Search for the cell housing the specified text and yield its (X, Y) center coordinate. 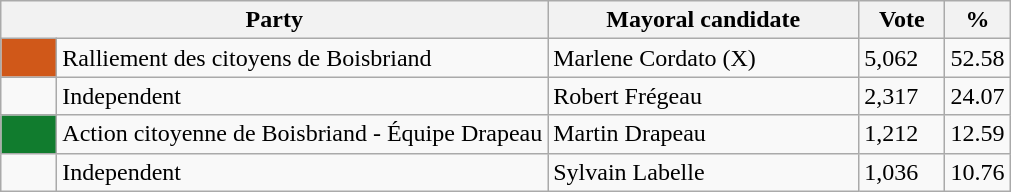
Party (274, 20)
Ralliement des citoyens de Boisbriand (302, 58)
Action citoyenne de Boisbriand - Équipe Drapeau (302, 134)
12.59 (978, 134)
Marlene Cordato (X) (704, 58)
24.07 (978, 96)
52.58 (978, 58)
1,036 (902, 172)
Vote (902, 20)
1,212 (902, 134)
Robert Frégeau (704, 96)
2,317 (902, 96)
Mayoral candidate (704, 20)
Sylvain Labelle (704, 172)
Martin Drapeau (704, 134)
5,062 (902, 58)
% (978, 20)
10.76 (978, 172)
